Scan for the cell matching the given text and deliver its (X, Y) coordinate at center. 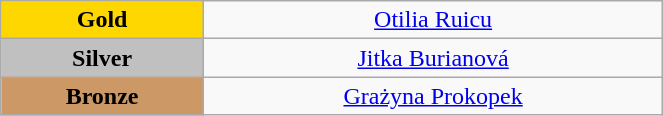
Bronze (102, 96)
Otilia Ruicu (432, 20)
Silver (102, 58)
Jitka Burianová (432, 58)
Grażyna Prokopek (432, 96)
Gold (102, 20)
